Provide the [x, y] coordinate of the cell's center where the given text is located.  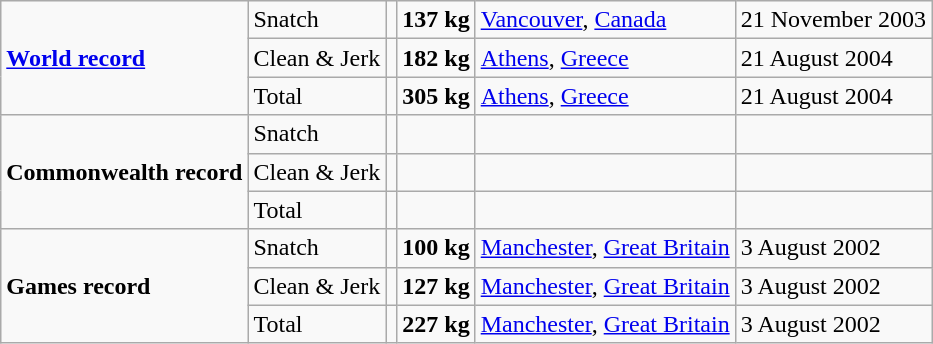
World record [124, 58]
227 kg [436, 324]
Vancouver, Canada [605, 20]
137 kg [436, 20]
Games record [124, 286]
182 kg [436, 58]
305 kg [436, 96]
127 kg [436, 286]
Commonwealth record [124, 172]
100 kg [436, 248]
21 November 2003 [833, 20]
